Identify which cell holds the provided text, then report its (X, Y) central coordinate. 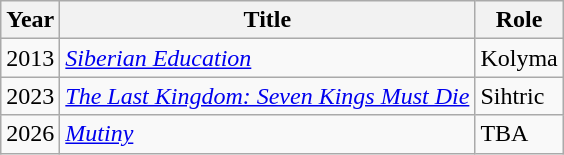
Kolyma (519, 58)
Role (519, 20)
The Last Kingdom: Seven Kings Must Die (268, 96)
Mutiny (268, 134)
Siberian Education (268, 58)
2023 (30, 96)
Sihtric (519, 96)
2026 (30, 134)
Title (268, 20)
Year (30, 20)
TBA (519, 134)
2013 (30, 58)
